From the cell containing the given text, extract its center point as (x, y) coordinate. 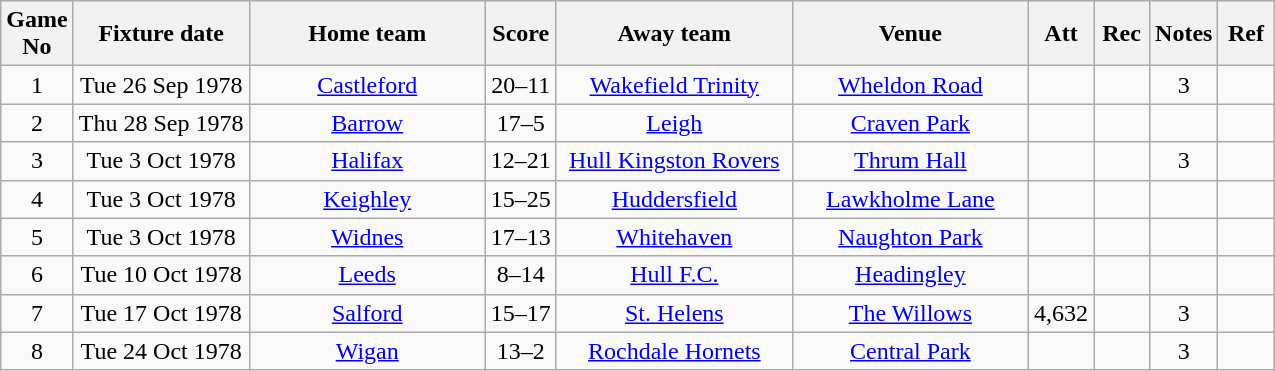
15–25 (520, 199)
Headingley (910, 275)
Score (520, 34)
2 (37, 123)
8–14 (520, 275)
Central Park (910, 351)
20–11 (520, 85)
Fixture date (161, 34)
Rec (1122, 34)
Wigan (367, 351)
Tue 24 Oct 1978 (161, 351)
Naughton Park (910, 237)
Venue (910, 34)
Leeds (367, 275)
Thu 28 Sep 1978 (161, 123)
4 (37, 199)
Halifax (367, 161)
Hull F.C. (674, 275)
7 (37, 313)
Thrum Hall (910, 161)
Wheldon Road (910, 85)
Rochdale Hornets (674, 351)
Leigh (674, 123)
12–21 (520, 161)
Tue 17 Oct 1978 (161, 313)
6 (37, 275)
15–17 (520, 313)
8 (37, 351)
Whitehaven (674, 237)
Barrow (367, 123)
17–5 (520, 123)
Keighley (367, 199)
The Willows (910, 313)
Castleford (367, 85)
4,632 (1060, 313)
5 (37, 237)
Game No (37, 34)
Huddersfield (674, 199)
Home team (367, 34)
Att (1060, 34)
Tue 10 Oct 1978 (161, 275)
Widnes (367, 237)
17–13 (520, 237)
Hull Kingston Rovers (674, 161)
Tue 26 Sep 1978 (161, 85)
Ref (1246, 34)
Notes (1184, 34)
Craven Park (910, 123)
13–2 (520, 351)
Lawkholme Lane (910, 199)
Away team (674, 34)
Wakefield Trinity (674, 85)
St. Helens (674, 313)
1 (37, 85)
Salford (367, 313)
